Determine the (X, Y) coordinate at the center of the cell enclosing the given text.  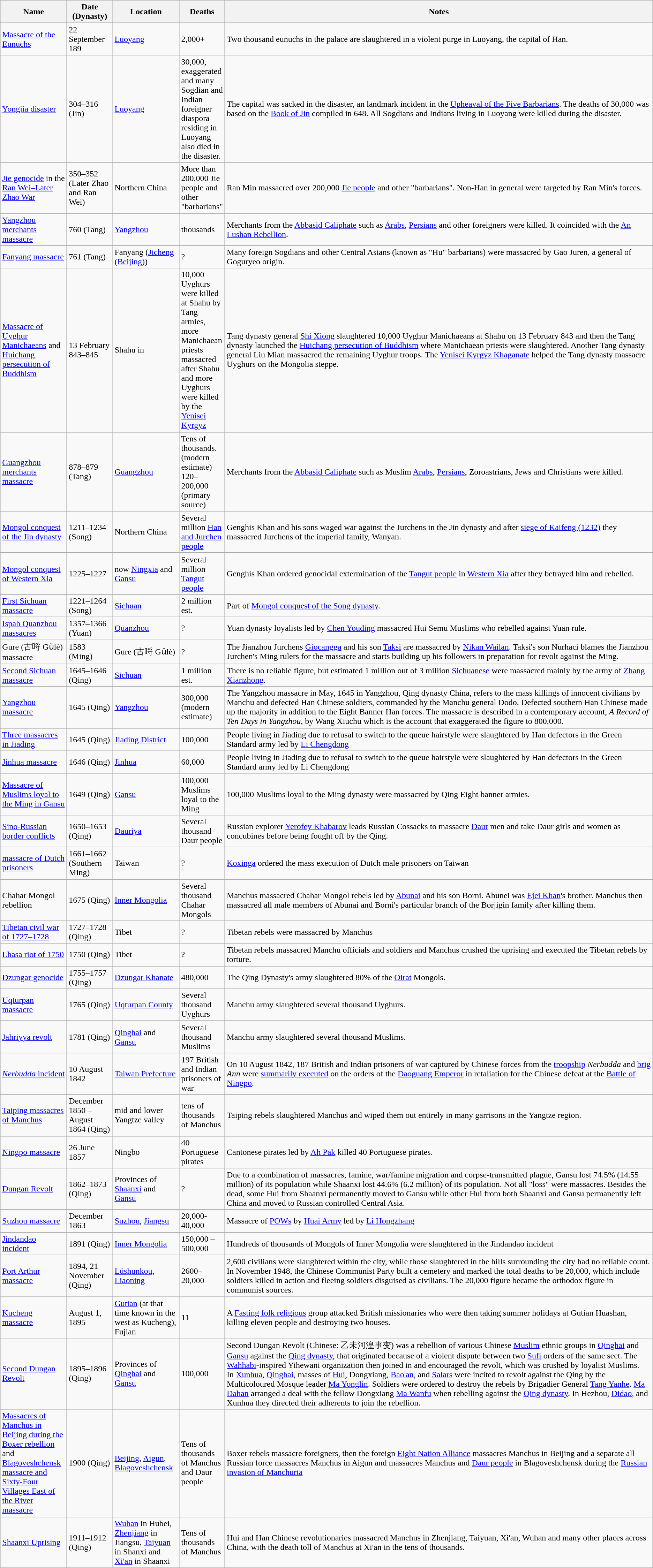
Koxinga ordered the mass execution of Dutch male prisoners on Taiwan (439, 863)
Name (33, 12)
Dzungar genocide (33, 978)
Several thousand Chahar Mongols (202, 900)
1894, 21 November (Qing) (90, 1275)
Mongol conquest of Western Xia (33, 573)
Massacre of Uyghur Manichaeans and Huichang persecution of Buddhism (33, 350)
1221–1264 (Song) (90, 605)
1661–1662 (Southern Ming) (90, 863)
Tibetan rebels were massacred by Manchus (439, 932)
Gansu (146, 794)
Tens of thousands.(modern estimate) 120–200,000 (primary source) (202, 471)
More than 200,000 Jie people and other "barbarians" (202, 188)
Gutian (at that time known in the west as Kucheng), Fujian (146, 1317)
mid and lower Yangtze valley (146, 1115)
Deaths (202, 12)
Taiping massacres of Manchus (33, 1115)
1911–1912 (Qing) (90, 1542)
August 1, 1895 (90, 1317)
Jindandao incident (33, 1243)
150,000 – 500,000 (202, 1243)
40 Portuguese pirates (202, 1152)
Manchu army slaughtered several thousand Muslims. (439, 1037)
December 1863 (90, 1221)
Provinces of Qinghai and Gansu (146, 1374)
1750 (Qing) (90, 955)
Many foreign Sogdians and other Central Asians (known as "Hu" barbarians) were massacred by Gao Juren, a general of Goguryeo origin. (439, 257)
1 million est. (202, 675)
Port Arthur massacre (33, 1275)
Two thousand eunuchs in the palace are slaughtered in a violent purge in Luoyang, the capital of Han. (439, 39)
Gure (古哷 Gǔlè) (146, 652)
Dungan Revolt (33, 1189)
Jinhua (146, 762)
Yangzhou merchants massacre (33, 229)
1650–1653 (Qing) (90, 831)
Suzhou, Jiangsu (146, 1221)
Date (Dynasty) (90, 12)
22 September 189 (90, 39)
Merchants from the Abbasid Caliphate such as Muslim Arabs, Persians, Zoroastrians, Jews and Christians were killed. (439, 471)
350–352 (Later Zhao and Ran Wei) (90, 188)
Nerbudda incident (33, 1074)
Manchu army slaughtered several thousand Uyghurs. (439, 1005)
Second Dungan Revolt (33, 1374)
100,000 Muslims loyal to the Ming dynasty were massacred by Qing Eight banner armies. (439, 794)
Location (146, 12)
Massacre of the Eunuchs (33, 39)
Yongjia disaster (33, 109)
Shaanxi Uprising (33, 1542)
Ningbo (146, 1152)
1755–1757 (Qing) (90, 978)
Tibetan civil war of 1727–1728 (33, 932)
10,000 Uyghurs were killed at Shahu by Tang armies, more Manichaean priests massacred after Shahu and more Uyghurs were killed by the Yenisei Kyrgyz (202, 350)
Chahar Mongol rebellion (33, 900)
761 (Tang) (90, 257)
Shahu in (146, 350)
760 (Tang) (90, 229)
Uqturpan County (146, 1005)
1583 (Ming) (90, 652)
Jiading District (146, 739)
Uqturpan massacre (33, 1005)
Taiping rebels slaughtered Manchus and wiped them out entirely in many garrisons in the Yangtze region. (439, 1115)
13 February 843–845 (90, 350)
December 1850 – August 1864 (Qing) (90, 1115)
480,000 (202, 978)
1357–1366 (Yuan) (90, 628)
Several thousand Uyghurs (202, 1005)
Gure (古哷 Gǔlè) massacre (33, 652)
Fanyang massacre (33, 257)
Massacres of Manchus in Beijing during the Boxer rebellion and Blagoveshchensk massacre and Sixty-Four Villages East of the River massacre (33, 1463)
300,000 (modern estimate) (202, 707)
Dauriya (146, 831)
Kucheng massacre (33, 1317)
1891 (Qing) (90, 1243)
now Ningxia and Gansu (146, 573)
First Sichuan massacre (33, 605)
Guangzhou (146, 471)
1675 (Qing) (90, 900)
Tibetan rebels massacred Manchu officials and soldiers and Manchus crushed the uprising and executed the Tibetan rebels by torture. (439, 955)
1649 (Qing) (90, 794)
878–879 (Tang) (90, 471)
Taiwan Prefecture (146, 1074)
There is no reliable figure, but estimated 1 million out of 3 million Sichuanese were massacred mainly by the army of Zhang Xianzhong. (439, 675)
Mongol conquest of the Jin dynasty (33, 532)
Yangzhou massacre (33, 707)
60,000 (202, 762)
1781 (Qing) (90, 1037)
1765 (Qing) (90, 1005)
20,000-40,000 (202, 1221)
thousands (202, 229)
massacre of Dutch prisoners (33, 863)
1900 (Qing) (90, 1463)
Yuan dynasty loyalists led by Chen Youding massacred Hui Semu Muslims who rebelled against Yuan rule. (439, 628)
Sino-Russian border conflicts (33, 831)
1645–1646 (Qing) (90, 675)
Part of Mongol conquest of the Song dynasty. (439, 605)
1646 (Qing) (90, 762)
Genghis Khan ordered genocidal extermination of the Tangut people in Western Xia after they betrayed him and rebelled. (439, 573)
Guangzhou merchants massacre (33, 471)
2,000+ (202, 39)
Tens of thousands of Manchus (202, 1542)
Jahriyya revolt (33, 1037)
Several million Tangut people (202, 573)
1211–1234 (Song) (90, 532)
Several thousand Muslims (202, 1037)
tens of thousands of Manchus (202, 1115)
Massacre of Muslims loyal to the Ming in Gansu (33, 794)
Lhasa riot of 1750 (33, 955)
1895–1896 (Qing) (90, 1374)
304–316 (Jin) (90, 109)
The Qing Dynasty's army slaughtered 80% of the Oirat Mongols. (439, 978)
Second Sichuan massacre (33, 675)
Tens of thousands of Manchus and Daur people (202, 1463)
Suzhou massacre (33, 1221)
197 British and Indian prisoners of war (202, 1074)
1862–1873 (Qing) (90, 1189)
Beijing, Aigun, Blagoveshchensk (146, 1463)
Hundreds of thousands of Mongols of Inner Mongolia were slaughtered in the Jindandao incident (439, 1243)
Ningpo massacre (33, 1152)
Qinghai and Gansu (146, 1037)
2600–20,000 (202, 1275)
1225–1227 (90, 573)
Three massacres in Jiading (33, 739)
30,000, exaggerated and many Sogdian and Indian foreigner diaspora residing in Luoyang also died in the disaster. (202, 109)
Quanzhou (146, 628)
11 (202, 1317)
Provinces of Shaanxi and Gansu (146, 1189)
Fanyang (Jicheng (Beijing)) (146, 257)
Ran Min massacred over 200,000 Jie people and other "barbarians". Non-Han in general were targeted by Ran Min's forces. (439, 188)
Cantonese pirates led by Ah Pak killed 40 Portuguese pirates. (439, 1152)
2 million est. (202, 605)
Dzungar Khanate (146, 978)
Notes (439, 12)
Taiwan (146, 863)
Merchants from the Abbasid Caliphate such as Arabs, Persians and other foreigners were killed. It coincided with the An Lushan Rebellion. (439, 229)
Lüshunkou, Liaoning (146, 1275)
Several thousand Daur people (202, 831)
Jie genocide in the Ran Wei–Later Zhao War (33, 188)
Ispah Quanzhou massacres (33, 628)
10 August 1842 (90, 1074)
26 June 1857 (90, 1152)
Wuhan in Hubei, Zhenjiang in Jiangsu, Taiyuan in Shanxi and Xi'an in Shaanxi (146, 1542)
Several million Han and Jurchen people (202, 532)
Massacre of POWs by Huai Army led by Li Hongzhang (439, 1221)
100,000 Muslims loyal to the Ming (202, 794)
Jinhua massacre (33, 762)
1727–1728 (Qing) (90, 932)
